Pinpoint the cell where the given text exists, returning its (x, y) midpoint coordinate. 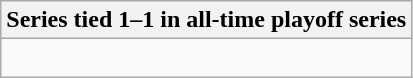
Series tied 1–1 in all-time playoff series (206, 20)
